Search for the cell housing the specified text and yield its [X, Y] center coordinate. 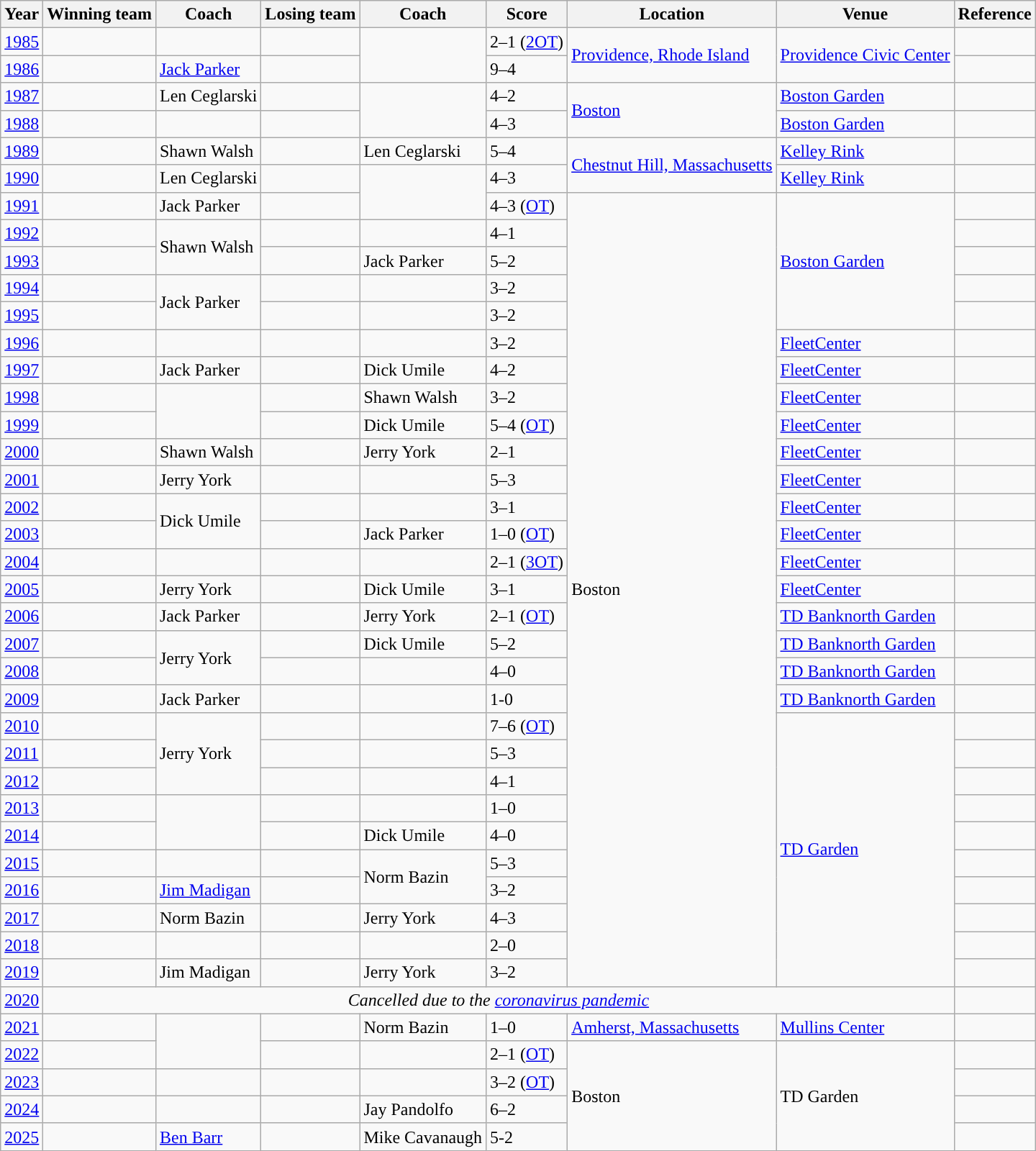
1985 [22, 42]
2020 [22, 1000]
2–0 [527, 945]
2002 [22, 507]
1991 [22, 206]
1987 [22, 96]
1996 [22, 343]
2001 [22, 480]
Providence Civic Center [865, 55]
1998 [22, 398]
2019 [22, 973]
2014 [22, 836]
2003 [22, 534]
1989 [22, 151]
Chestnut Hill, Massachusetts [672, 165]
5-2 [527, 1137]
Losing team [311, 14]
Mullins Center [865, 1027]
Year [22, 14]
Location [672, 14]
2010 [22, 726]
2024 [22, 1109]
1994 [22, 288]
1997 [22, 370]
1990 [22, 178]
2025 [22, 1137]
7–6 (OT) [527, 726]
Amherst, Massachusetts [672, 1027]
4–3 (OT) [527, 206]
Venue [865, 14]
1–0 (OT) [527, 534]
2–1 (3OT) [527, 562]
2013 [22, 809]
Cancelled due to the coronavirus pandemic [499, 1000]
Ben Barr [208, 1137]
Mike Cavanaugh [423, 1137]
2007 [22, 644]
2–1 [527, 452]
2017 [22, 918]
2–1 (2OT) [527, 42]
2011 [22, 753]
1995 [22, 315]
2021 [22, 1027]
1-0 [527, 699]
2015 [22, 863]
2008 [22, 671]
9–4 [527, 69]
2018 [22, 945]
1993 [22, 260]
2004 [22, 562]
Reference [994, 14]
5–4 [527, 151]
1992 [22, 233]
2006 [22, 617]
Jay Pandolfo [423, 1109]
2022 [22, 1055]
1988 [22, 124]
2000 [22, 452]
Winning team [99, 14]
Providence, Rhode Island [672, 55]
2012 [22, 781]
1986 [22, 69]
2005 [22, 589]
2009 [22, 699]
6–2 [527, 1109]
1999 [22, 425]
Score [527, 14]
3–2 (OT) [527, 1082]
2016 [22, 891]
2023 [22, 1082]
5–4 (OT) [527, 425]
